Identify which cell holds the provided text, then report its [X, Y] central coordinate. 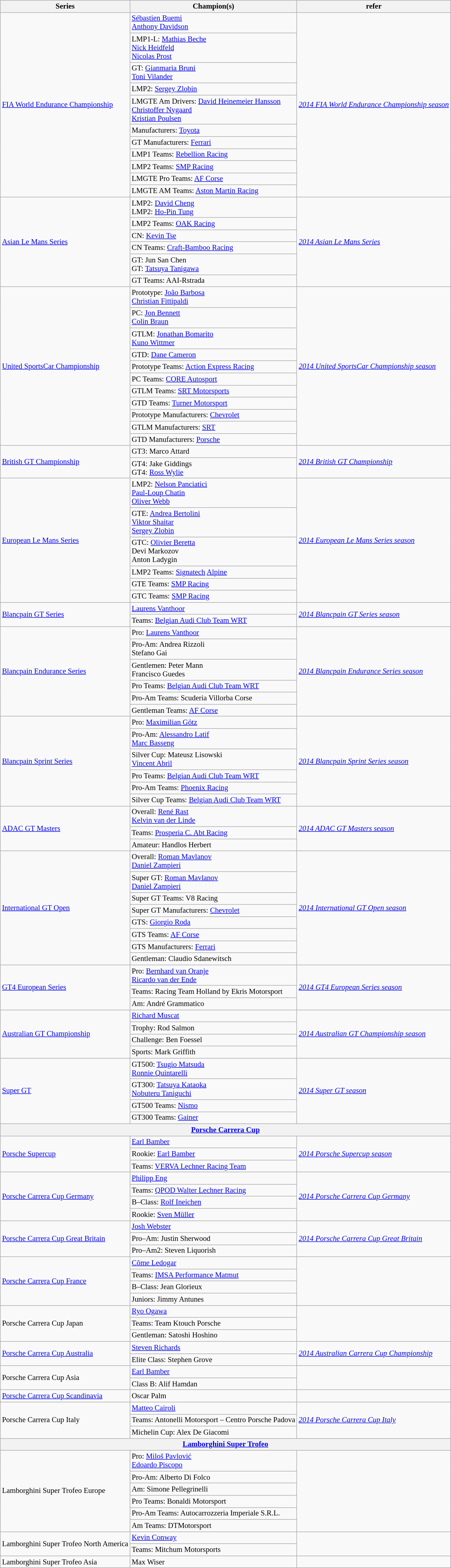
Teams: Prosperia C. Abt Racing [214, 833]
Prototype Teams: Action Express Racing [214, 367]
GT500 Teams: Nismo [214, 1106]
Challenge: Ben Foessel [214, 1040]
Teams: Belgian Audi Club Team WRT [214, 621]
Gentleman: Satoshi Hoshino [214, 1336]
Gentlemen: Peter Mann Francisco Guedes [214, 670]
Oscar Palm [214, 1396]
Silver Cup Teams: Belgian Audi Club Team WRT [214, 800]
2014 Porsche Carrera Cup Great Britain [374, 1239]
CN Teams: Craft-Bamboo Racing [214, 248]
GTD Teams: Turner Motorsport [214, 403]
B–Class: Jean Glorieux [214, 1287]
Series [65, 6]
Sports: Mark Griffith [214, 1052]
Elite Class: Stephen Grove [214, 1360]
GTC: Olivier Beretta Devi Markozov Anton Ladygin [214, 552]
2014 Blancpain Sprint Series season [374, 761]
Teams: Team Ktouch Porsche [214, 1323]
2014 European Le Mans Series season [374, 541]
Teams: VERVA Lechner Racing Team [214, 1166]
Overall: René Rast Kelvin van der Linde [214, 817]
FIA World Endurance Championship [65, 104]
International GT Open [65, 908]
European Le Mans Series [65, 541]
Gentleman: Claudio Sdanewitsch [214, 959]
Lamborghini Super Trofeo Asia [65, 1562]
PC Teams: CORE Autosport [214, 379]
GTD Manufacturers: Porsche [214, 439]
Pro-Am: Andrea Rizzoli Stefano Gai [214, 649]
Pro-Am Teams: Autocarrozzeria Imperiale S.R.L. [214, 1513]
GTLM Teams: SRT Motorsports [214, 391]
GTS Teams: AF Corse [214, 935]
2014 Porsche Carrera Cup Italy [374, 1420]
2014 ADAC GT Masters season [374, 829]
2014 British GT Championship [374, 462]
Blancpain GT Series [65, 615]
Super GT [65, 1091]
GT300: Tatsuya Kataoka Nobuteru Taniguchi [214, 1089]
Philipp Eng [214, 1178]
Gentleman Teams: AF Corse [214, 710]
PC: Jon Bennett Colin Braun [214, 318]
Blancpain Sprint Series [65, 761]
2014 Blancpain Endurance Series season [374, 671]
Josh Webster [214, 1227]
GT300 Teams: Gainer [214, 1118]
Teams: Mitchum Motorsports [214, 1550]
Pro-Am Teams: Scuderia Villorba Corse [214, 698]
GT Manufacturers: Ferrari [214, 143]
Porsche Carrera Cup [225, 1130]
GT3: Marco Attard [214, 452]
GTS: Giorgio Roda [214, 923]
GT: Jun San ChenGT: Tatsuya Tanigawa [214, 264]
Teams: IMSA Performance Matmut [214, 1275]
LMP2: Sergey Zlobin [214, 89]
LMP1 Teams: Rebellion Racing [214, 154]
Rookie: Earl Bamber [214, 1154]
ADAC GT Masters [65, 829]
Pro-Am: Alessandro Latif Marc Basseng [214, 739]
LMP1-L: Mathias Beche Nick Heidfeld Nicolas Prost [214, 48]
LMP2: David ChengLMP2: Ho-Pin Tung [214, 207]
2014 Australian Carrera Cup Championship [374, 1353]
Pro: Miloš Pavlović Edoardo Piscopo [214, 1461]
GTE Teams: SMP Racing [214, 584]
2014 Super GT season [374, 1091]
Asian Le Mans Series [65, 242]
LMP2 Teams: OAK Racing [214, 224]
LMP2 Teams: Signatech Alpine [214, 572]
Prototype Manufacturers: Chevrolet [214, 415]
Teams: Antonelli Motorsport – Centro Porsche Padova [214, 1420]
LMGTE Pro Teams: AF Corse [214, 179]
Teams: Racing Team Holland by Ekris Motorsport [214, 992]
Laurens Vanthoor [214, 608]
GT: Gianmaria Bruni Toni Vilander [214, 73]
Super GT Manufacturers: Chevrolet [214, 911]
Porsche Carrera Cup France [65, 1281]
Ryo Ogawa [214, 1311]
Trophy: Rod Salmon [214, 1028]
Porsche Carrera Cup Japan [65, 1323]
Am: Simone Pellegrinelli [214, 1489]
Lamborghini Super Trofeo [225, 1444]
United SportsCar Championship [65, 366]
Lamborghini Super Trofeo North America [65, 1544]
Overall: Roman Mavlanov Daniel Zampieri [214, 861]
Pro-Am: Alberto Di Folco [214, 1477]
Sébastien Buemi Anthony Davidson [214, 23]
Australian GT Championship [65, 1034]
LMGTE Am Drivers: David Heinemeier Hansson Christoffer Nygaard Kristian Poulsen [214, 110]
2014 Blancpain GT Series season [374, 615]
GTS Manufacturers: Ferrari [214, 947]
Porsche Carrera Cup Asia [65, 1378]
GTC Teams: SMP Racing [214, 596]
GT4 European Series [65, 987]
Porsche Carrera Cup Australia [65, 1353]
Class B: Alif Hamdan [214, 1384]
Rookie: Sven Müller [214, 1214]
2014 GT4 European Series season [374, 987]
Pro-Am Teams: Phoenix Racing [214, 788]
Pro Teams: Bonaldi Motorsport [214, 1502]
B–Class: Rolf Ineichen [214, 1202]
Max Wiser [214, 1562]
GTD: Dane Cameron [214, 355]
refer [374, 6]
Richard Muscat [214, 1016]
GTLM Manufacturers: SRT [214, 427]
Am: André Grammatico [214, 1004]
Amateur: Handlos Herbert [214, 845]
LMP2: Nelson Panciatici Paul-Loup Chatin Oliver Webb [214, 493]
Am Teams: DTMotorsport [214, 1525]
British GT Championship [65, 462]
GTE: Andrea Bertolini Viktor Shaitar Sergey Zlobin [214, 522]
GT500: Tsugio Matsuda Ronnie Quintarelli [214, 1069]
2014 Asian Le Mans Series [374, 242]
Super GT Teams: V8 Racing [214, 898]
Michelin Cup: Alex De Giacomi [214, 1432]
2014 FIA World Endurance Championship season [374, 104]
GTLM: Jonathan Bomarito Kuno Wittmer [214, 339]
Porsche Supercup [65, 1154]
Pro: Bernhard van Oranje Ricardo van der Ende [214, 975]
2014 Porsche Carrera Cup Germany [374, 1196]
Kevin Conway [214, 1538]
Teams: QPOD Walter Lechner Racing [214, 1190]
Pro–Am: Justin Sherwood [214, 1239]
2014 International GT Open season [374, 908]
Manufacturers: Toyota [214, 130]
Matteo Cairoli [214, 1408]
LMP2 Teams: SMP Racing [214, 167]
Porsche Carrera Cup Italy [65, 1420]
Juniors: Jimmy Antunes [214, 1299]
2014 United SportsCar Championship season [374, 366]
Pro: Maximilian Götz [214, 723]
LMGTE AM Teams: Aston Martin Racing [214, 191]
Lamborghini Super Trofeo Europe [65, 1491]
2014 Australian GT Championship season [374, 1034]
2014 Porsche Supercup season [374, 1154]
Porsche Carrera Cup Great Britain [65, 1239]
Porsche Carrera Cup Scandinavia [65, 1396]
Steven Richards [214, 1347]
GT4: Jake GiddingsGT4: Ross Wylie [214, 468]
Blancpain Endurance Series [65, 671]
Porsche Carrera Cup Germany [65, 1196]
Pro–Am2: Steven Liquorish [214, 1251]
Silver Cup: Mateusz Lisowski Vincent Abril [214, 759]
Champion(s) [214, 6]
Prototype: João Barbosa Christian Fittipaldi [214, 297]
Côme Ledogar [214, 1263]
CN: Kevin Tse [214, 236]
GT Teams: AAI-Rstrada [214, 281]
Super GT: Roman Mavlanov Daniel Zampieri [214, 882]
Pro: Laurens Vanthoor [214, 633]
